Provide the [X, Y] coordinate of the cell's center where the given text is located.  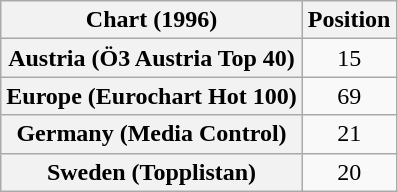
20 [349, 172]
15 [349, 58]
Position [349, 20]
Germany (Media Control) [152, 134]
Austria (Ö3 Austria Top 40) [152, 58]
Sweden (Topplistan) [152, 172]
69 [349, 96]
Europe (Eurochart Hot 100) [152, 96]
21 [349, 134]
Chart (1996) [152, 20]
